For the text-containing cell, return its midpoint in (X, Y) coordinate format. 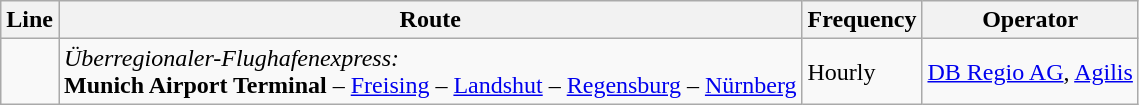
DB Regio AG, Agilis (1030, 72)
Line (30, 20)
Frequency (862, 20)
Route (430, 20)
Hourly (862, 72)
Operator (1030, 20)
Überregionaler-Flughafenexpress:Munich Airport Terminal – Freising – Landshut – Regensburg – Nürnberg (430, 72)
